Return (x, y) of the center of cell containing provided text 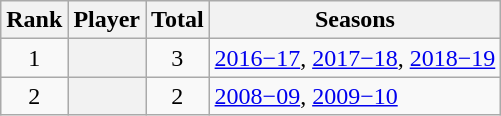
Seasons (355, 20)
Total (178, 20)
3 (178, 58)
Player (107, 20)
Rank (34, 20)
2016−17, 2017−18, 2018−19 (355, 58)
1 (34, 58)
2008−09, 2009−10 (355, 96)
